Return the [x, y] coordinate for the center point of the cell that contains the specified text.  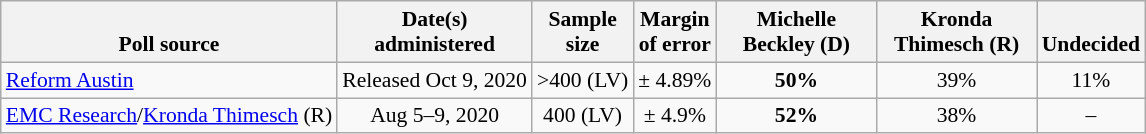
11% [1091, 80]
EMC Research/Kronda Thimesch (R) [169, 116]
38% [956, 116]
39% [956, 80]
± 4.9% [674, 116]
Aug 5–9, 2020 [434, 116]
Date(s)administered [434, 32]
– [1091, 116]
± 4.89% [674, 80]
Samplesize [582, 32]
Undecided [1091, 32]
>400 (LV) [582, 80]
52% [796, 116]
Marginof error [674, 32]
50% [796, 80]
400 (LV) [582, 116]
MichelleBeckley (D) [796, 32]
Reform Austin [169, 80]
Poll source [169, 32]
KrondaThimesch (R) [956, 32]
Released Oct 9, 2020 [434, 80]
